Locate the cell with the specified text and output its [X, Y] center coordinate. 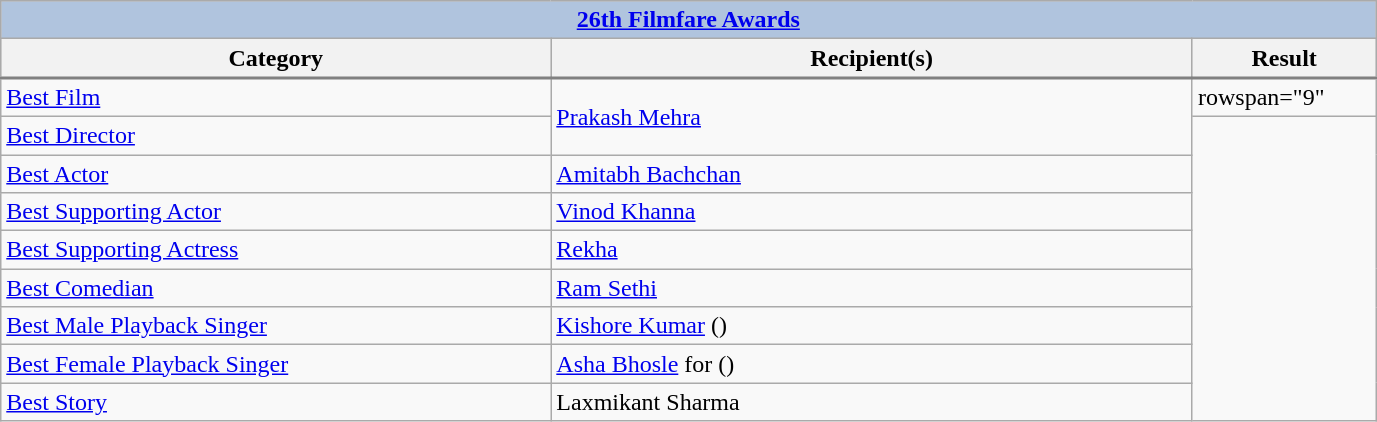
Best Male Playback Singer [276, 326]
Best Supporting Actor [276, 212]
rowspan="9" [1284, 98]
Rekha [872, 250]
Best Story [276, 402]
Best Female Playback Singer [276, 364]
Category [276, 58]
Ram Sethi [872, 288]
Vinod Khanna [872, 212]
Kishore Kumar () [872, 326]
Asha Bhosle for () [872, 364]
Prakash Mehra [872, 116]
Best Film [276, 98]
Best Supporting Actress [276, 250]
Best Actor [276, 173]
Recipient(s) [872, 58]
Best Comedian [276, 288]
Result [1284, 58]
Laxmikant Sharma [872, 402]
Amitabh Bachchan [872, 173]
26th Filmfare Awards [688, 20]
Best Director [276, 135]
